For the text-containing cell, return its midpoint in (x, y) coordinate format. 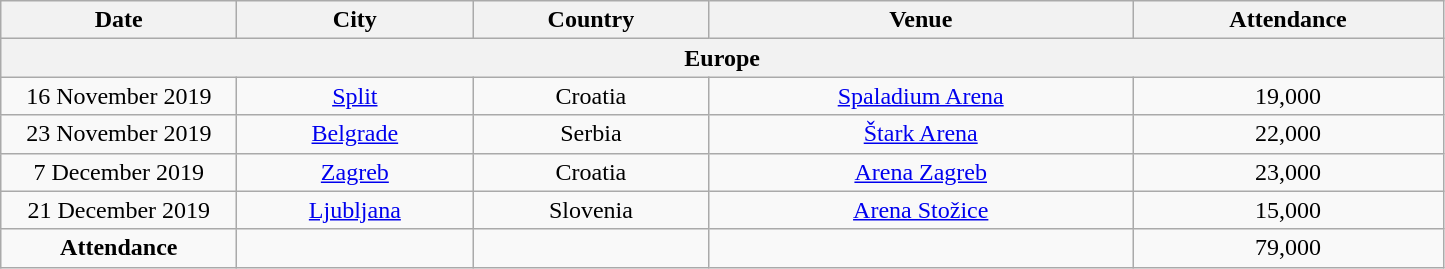
15,000 (1288, 210)
Spaladium Arena (921, 96)
23 November 2019 (119, 134)
16 November 2019 (119, 96)
21 December 2019 (119, 210)
Arena Stožice (921, 210)
Arena Zagreb (921, 172)
Serbia (591, 134)
Ljubljana (355, 210)
Štark Arena (921, 134)
Belgrade (355, 134)
Date (119, 20)
Split (355, 96)
23,000 (1288, 172)
City (355, 20)
Slovenia (591, 210)
Venue (921, 20)
7 December 2019 (119, 172)
22,000 (1288, 134)
19,000 (1288, 96)
Zagreb (355, 172)
Country (591, 20)
Europe (722, 58)
79,000 (1288, 248)
